Determine the (X, Y) coordinate at the center of the cell enclosing the given text.  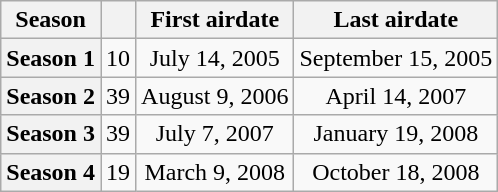
April 14, 2007 (396, 96)
Season 1 (51, 58)
October 18, 2008 (396, 172)
Season 3 (51, 134)
July 7, 2007 (215, 134)
March 9, 2008 (215, 172)
July 14, 2005 (215, 58)
September 15, 2005 (396, 58)
Last airdate (396, 20)
10 (118, 58)
Season 2 (51, 96)
January 19, 2008 (396, 134)
August 9, 2006 (215, 96)
19 (118, 172)
Season 4 (51, 172)
Season (51, 20)
First airdate (215, 20)
